Detect which cell encompasses the target text, then output its [X, Y] center coordinate. 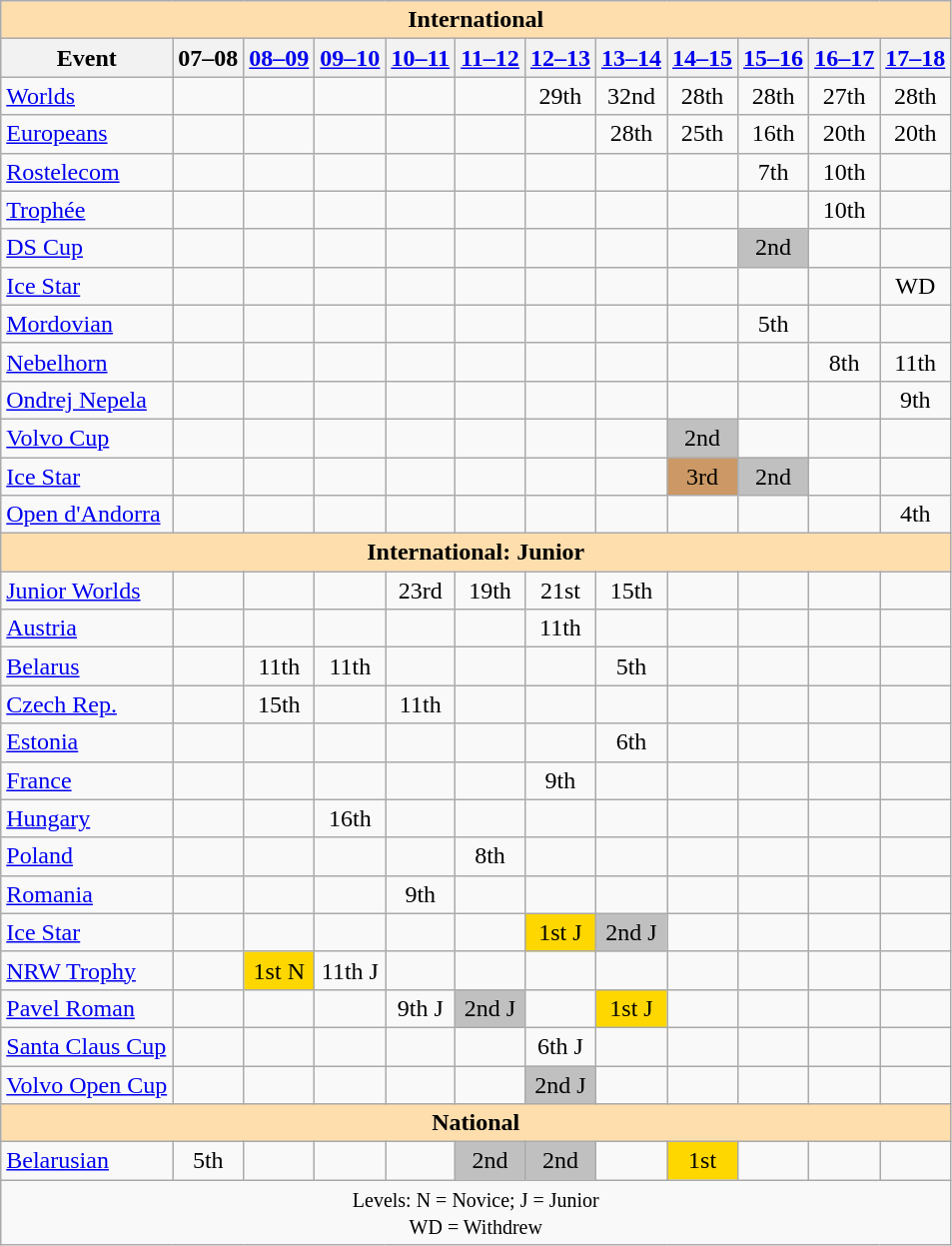
Romania [87, 894]
Junior Worlds [87, 591]
Mordovian [87, 324]
08–09 [280, 58]
27th [845, 96]
19th [490, 591]
Trophée [87, 210]
Volvo Open Cup [87, 1084]
Poland [87, 856]
11–12 [490, 58]
09–10 [350, 58]
6th J [559, 1046]
21st [559, 591]
Rostelecom [87, 172]
Santa Claus Cup [87, 1046]
29th [559, 96]
25th [703, 134]
Event [87, 58]
13–14 [631, 58]
France [87, 780]
DS Cup [87, 248]
32nd [631, 96]
National [476, 1123]
Europeans [87, 134]
Ondrej Nepela [87, 400]
Levels: N = Novice; J = Junior WD = Withdrew [476, 1213]
NRW Trophy [87, 970]
Nebelhorn [87, 362]
3rd [703, 477]
9th J [421, 1008]
15–16 [773, 58]
11th J [350, 970]
16–17 [845, 58]
10–11 [421, 58]
23rd [421, 591]
6th [631, 742]
Austria [87, 628]
Czech Rep. [87, 704]
Hungary [87, 818]
1st [703, 1161]
1st N [280, 970]
Worlds [87, 96]
Belarusian [87, 1161]
Volvo Cup [87, 438]
Estonia [87, 742]
12–13 [559, 58]
International [476, 20]
Pavel Roman [87, 1008]
Belarus [87, 666]
WD [915, 286]
7th [773, 172]
07–08 [208, 58]
Open d'Andorra [87, 515]
4th [915, 515]
17–18 [915, 58]
14–15 [703, 58]
International: Junior [476, 553]
